Output the (x, y) coordinate of the center of the cell containing the given text.  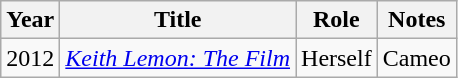
Notes (416, 20)
2012 (30, 58)
Role (337, 20)
Title (178, 20)
Year (30, 20)
Herself (337, 58)
Keith Lemon: The Film (178, 58)
Cameo (416, 58)
